Scan for the cell matching the given text and deliver its [X, Y] coordinate at center. 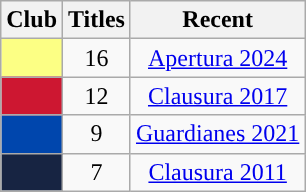
7 [97, 172]
Titles [97, 20]
16 [97, 58]
Guardianes 2021 [217, 134]
Clausura 2011 [217, 172]
9 [97, 134]
Apertura 2024 [217, 58]
Club [32, 20]
12 [97, 96]
Recent [217, 20]
Clausura 2017 [217, 96]
